Capture the cell that displays the provided text and extract its [x, y] central coordinate. 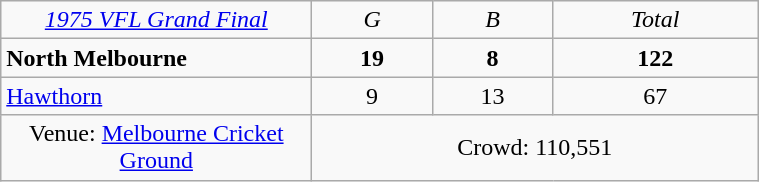
Venue: Melbourne Cricket Ground [156, 148]
G [372, 20]
North Melbourne [156, 58]
Crowd: 110,551 [535, 148]
Total [656, 20]
1975 VFL Grand Final [156, 20]
13 [492, 96]
8 [492, 58]
B [492, 20]
9 [372, 96]
19 [372, 58]
122 [656, 58]
Hawthorn [156, 96]
67 [656, 96]
